Output the [X, Y] coordinate of the center of the cell containing the given text.  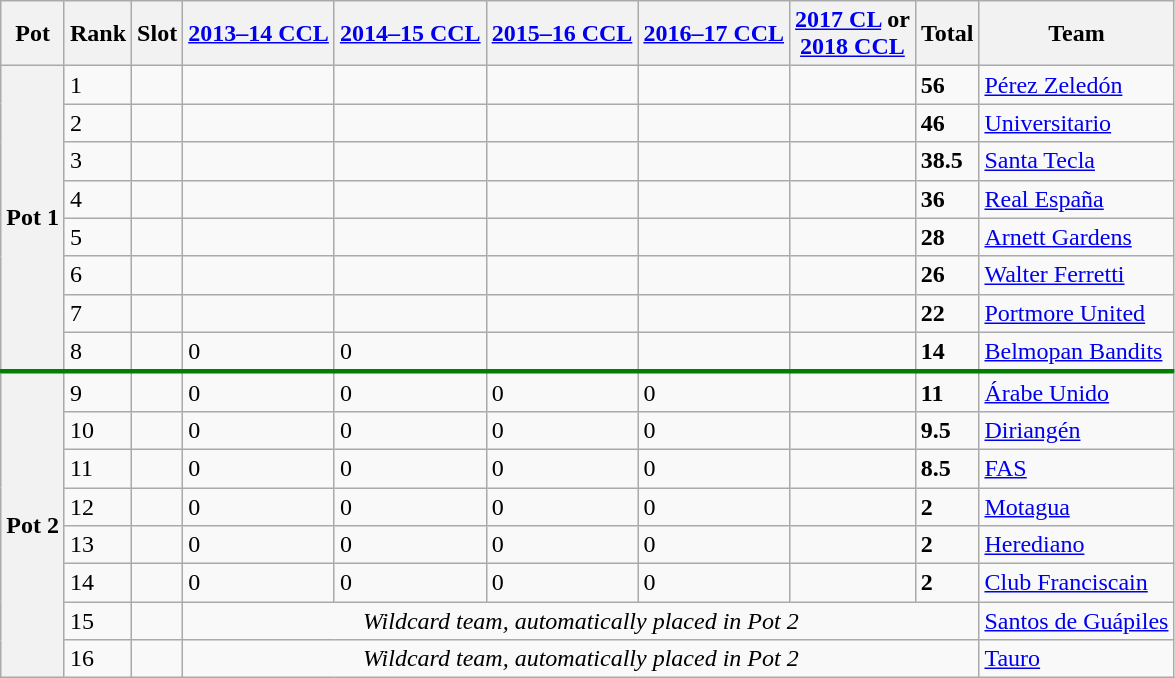
56 [947, 85]
Arnett Gardens [1076, 237]
9.5 [947, 430]
2016–17 CCL [714, 34]
4 [98, 199]
3 [98, 161]
Team [1076, 34]
26 [947, 275]
Portmore United [1076, 313]
38.5 [947, 161]
Santa Tecla [1076, 161]
Árabe Unido [1076, 392]
10 [98, 430]
Rank [98, 34]
12 [98, 507]
2015–16 CCL [562, 34]
28 [947, 237]
16 [98, 659]
6 [98, 275]
5 [98, 237]
2017 CL or2018 CCL [853, 34]
Pérez Zeledón [1076, 85]
Herediano [1076, 545]
9 [98, 392]
Motagua [1076, 507]
13 [98, 545]
Tauro [1076, 659]
36 [947, 199]
46 [947, 123]
Walter Ferretti [1076, 275]
2014–15 CCL [410, 34]
Universitario [1076, 123]
Pot [33, 34]
Pot 1 [33, 219]
1 [98, 85]
Club Franciscain [1076, 583]
Belmopan Bandits [1076, 352]
Pot 2 [33, 525]
Slot [158, 34]
Total [947, 34]
Real España [1076, 199]
Diriangén [1076, 430]
FAS [1076, 468]
8.5 [947, 468]
8 [98, 352]
Santos de Guápiles [1076, 621]
15 [98, 621]
22 [947, 313]
7 [98, 313]
2013–14 CCL [259, 34]
